Capture the cell that displays the provided text and extract its (x, y) central coordinate. 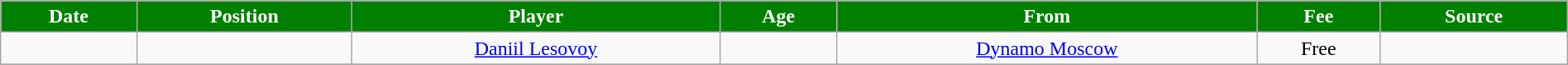
Daniil Lesovoy (536, 48)
Source (1474, 17)
From (1047, 17)
Position (245, 17)
Age (778, 17)
Dynamo Moscow (1047, 48)
Free (1318, 48)
Date (69, 17)
Fee (1318, 17)
Player (536, 17)
